Provide the [x, y] coordinate of the cell's center where the given text is located.  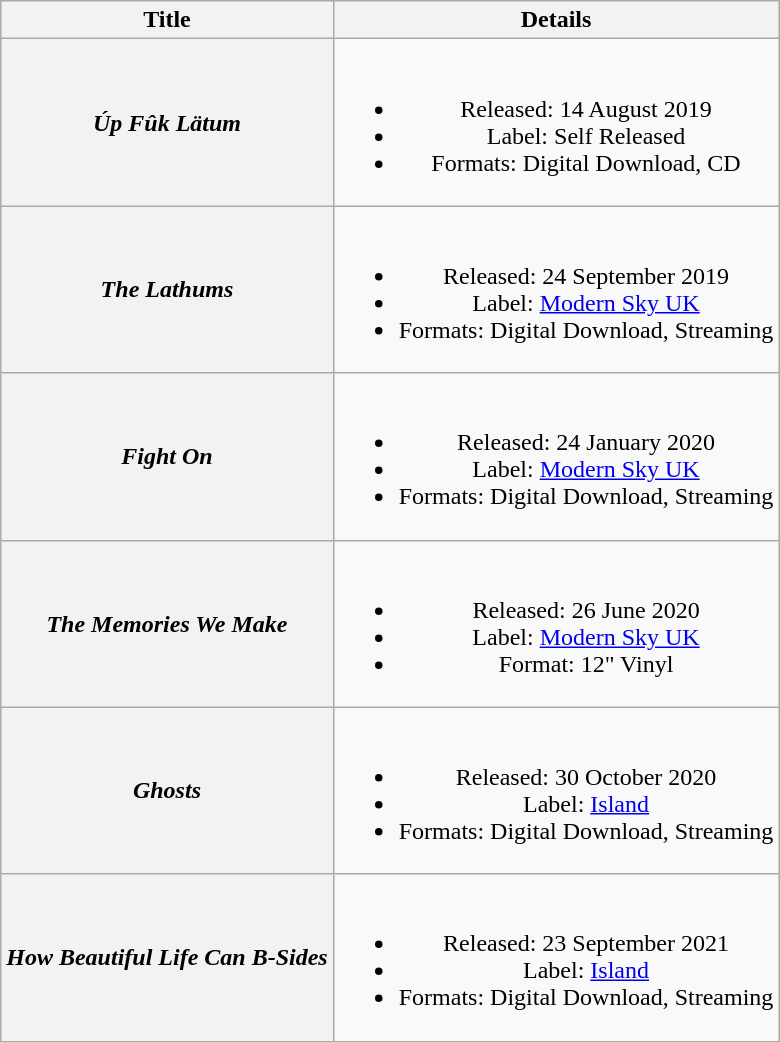
The Memories We Make [167, 624]
Title [167, 20]
How Beautiful Life Can B-Sides [167, 958]
Released: 26 June 2020Label: Modern Sky UKFormat: 12" Vinyl [556, 624]
Details [556, 20]
Fight On [167, 456]
Released: 30 October 2020Label: IslandFormats: Digital Download, Streaming [556, 790]
Released: 24 September 2019Label: Modern Sky UKFormats: Digital Download, Streaming [556, 290]
Released: 24 January 2020Label: Modern Sky UKFormats: Digital Download, Streaming [556, 456]
Released: 14 August 2019Label: Self ReleasedFormats: Digital Download, CD [556, 122]
Released: 23 September 2021Label: IslandFormats: Digital Download, Streaming [556, 958]
Ghosts [167, 790]
Úp Fûk Lätum [167, 122]
The Lathums [167, 290]
